Scan for the cell matching the given text and deliver its [x, y] coordinate at center. 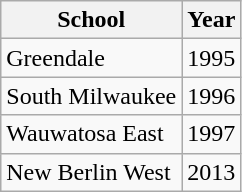
South Milwaukee [92, 96]
1996 [212, 96]
Wauwatosa East [92, 134]
Year [212, 20]
2013 [212, 172]
1997 [212, 134]
School [92, 20]
1995 [212, 58]
Greendale [92, 58]
New Berlin West [92, 172]
